From the cell containing the given text, extract its center point as [x, y] coordinate. 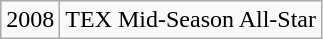
TEX Mid-Season All-Star [191, 20]
2008 [30, 20]
